Find where the given text appears and provide that cell's center as (X, Y) coordinate. 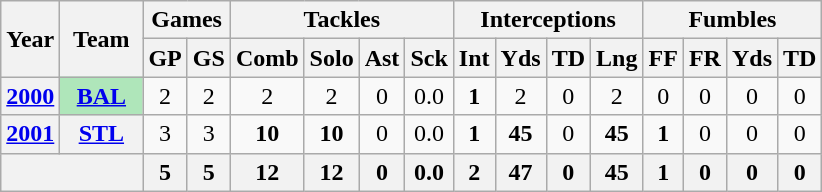
2001 (30, 134)
BAL (102, 96)
Sck (429, 58)
FR (704, 58)
Games (186, 20)
Team (102, 39)
Ast (382, 58)
Fumbles (732, 20)
Int (474, 58)
GP (165, 58)
Solo (332, 58)
Lng (617, 58)
Comb (267, 58)
Year (30, 39)
2000 (30, 96)
FF (663, 58)
GS (208, 58)
47 (520, 172)
Interceptions (548, 20)
Tackles (342, 20)
STL (102, 134)
